Output the [x, y] coordinate of the center of the cell containing the given text.  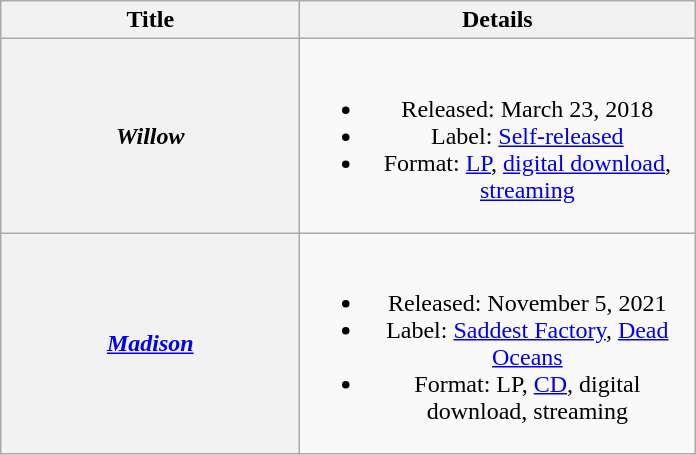
Title [150, 20]
Details [498, 20]
Madison [150, 344]
Willow [150, 136]
Released: November 5, 2021Label: Saddest Factory, Dead OceansFormat: LP, CD, digital download, streaming [498, 344]
Released: March 23, 2018Label: Self-releasedFormat: LP, digital download, streaming [498, 136]
